Search for the cell housing the specified text and yield its (X, Y) center coordinate. 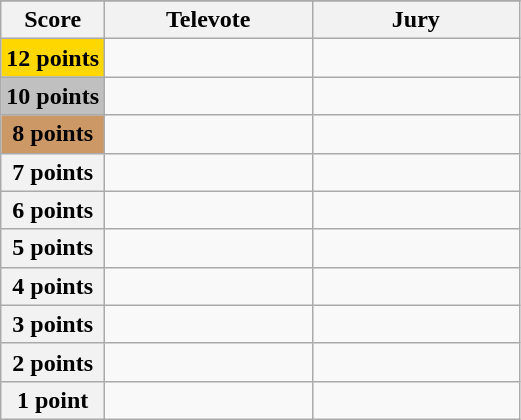
4 points (53, 286)
Televote (209, 20)
2 points (53, 362)
7 points (53, 172)
12 points (53, 58)
3 points (53, 324)
Score (53, 20)
10 points (53, 96)
6 points (53, 210)
1 point (53, 400)
5 points (53, 248)
Jury (416, 20)
8 points (53, 134)
